Determine the [X, Y] coordinate at the center of the cell enclosing the given text.  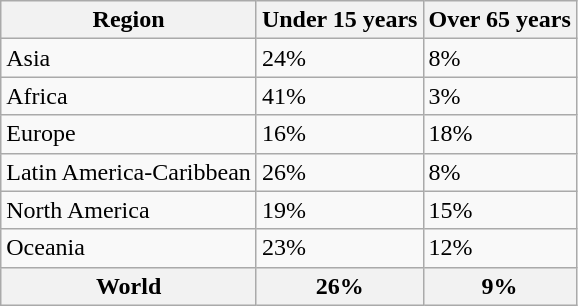
12% [500, 248]
41% [340, 96]
24% [340, 58]
Latin America-Caribbean [129, 172]
Over 65 years [500, 20]
Europe [129, 134]
19% [340, 210]
Africa [129, 96]
15% [500, 210]
Region [129, 20]
Asia [129, 58]
18% [500, 134]
World [129, 286]
9% [500, 286]
3% [500, 96]
23% [340, 248]
16% [340, 134]
Oceania [129, 248]
Under 15 years [340, 20]
North America [129, 210]
